Pinpoint the cell where the given text exists, returning its [X, Y] midpoint coordinate. 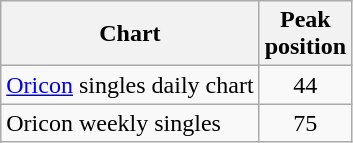
Oricon singles daily chart [130, 85]
44 [305, 85]
Oricon weekly singles [130, 123]
Chart [130, 34]
75 [305, 123]
Peakposition [305, 34]
